Return the (X, Y) coordinate for the center point of the cell that contains the specified text.  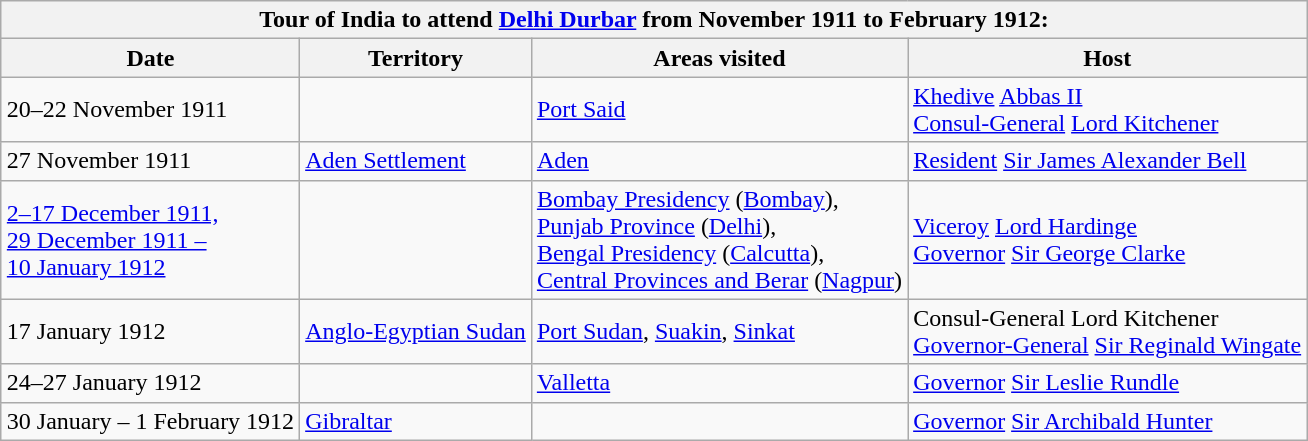
24–27 January 1912 (150, 383)
Governor Sir Archibald Hunter (1108, 421)
27 November 1911 (150, 161)
Port Sudan, Suakin, Sinkat (719, 332)
20–22 November 1911 (150, 110)
Resident Sir James Alexander Bell (1108, 161)
Tour of India to attend Delhi Durbar from November 1911 to February 1912: (654, 20)
Gibraltar (416, 421)
Territory (416, 58)
Aden (719, 161)
Anglo-Egyptian Sudan (416, 332)
Viceroy Lord HardingeGovernor Sir George Clarke (1108, 240)
Date (150, 58)
Host (1108, 58)
2–17 December 1911, 29 December 1911 – 10 January 1912 (150, 240)
30 January – 1 February 1912 (150, 421)
Port Said (719, 110)
Aden Settlement (416, 161)
Governor Sir Leslie Rundle (1108, 383)
Valletta (719, 383)
Bombay Presidency (Bombay), Punjab Province (Delhi), Bengal Presidency (Calcutta), Central Provinces and Berar (Nagpur) (719, 240)
Consul-General Lord KitchenerGovernor-General Sir Reginald Wingate (1108, 332)
Khedive Abbas IIConsul-General Lord Kitchener (1108, 110)
17 January 1912 (150, 332)
Areas visited (719, 58)
